Search for the cell housing the specified text and yield its (x, y) center coordinate. 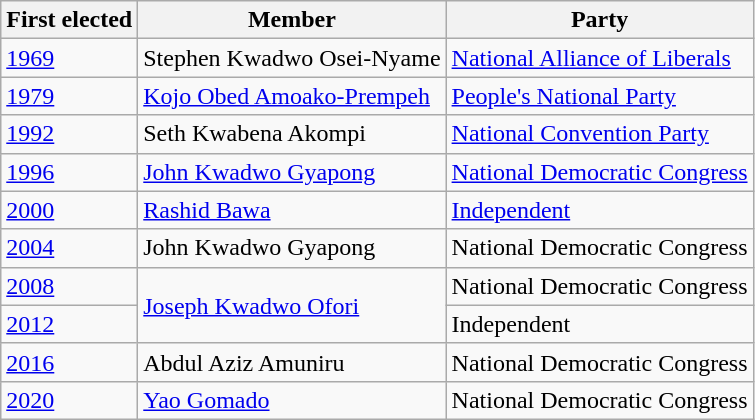
Seth Kwabena Akompi (292, 134)
2016 (70, 362)
National Convention Party (600, 134)
2000 (70, 210)
1979 (70, 96)
Party (600, 20)
2020 (70, 400)
Joseph Kwadwo Ofori (292, 305)
First elected (70, 20)
2004 (70, 248)
1992 (70, 134)
Yao Gomado (292, 400)
Kojo Obed Amoako-Prempeh (292, 96)
People's National Party (600, 96)
National Alliance of Liberals (600, 58)
Stephen Kwadwo Osei-Nyame (292, 58)
2012 (70, 324)
Rashid Bawa (292, 210)
Member (292, 20)
2008 (70, 286)
Abdul Aziz Amuniru (292, 362)
1996 (70, 172)
1969 (70, 58)
